Capture the cell that displays the provided text and extract its (X, Y) central coordinate. 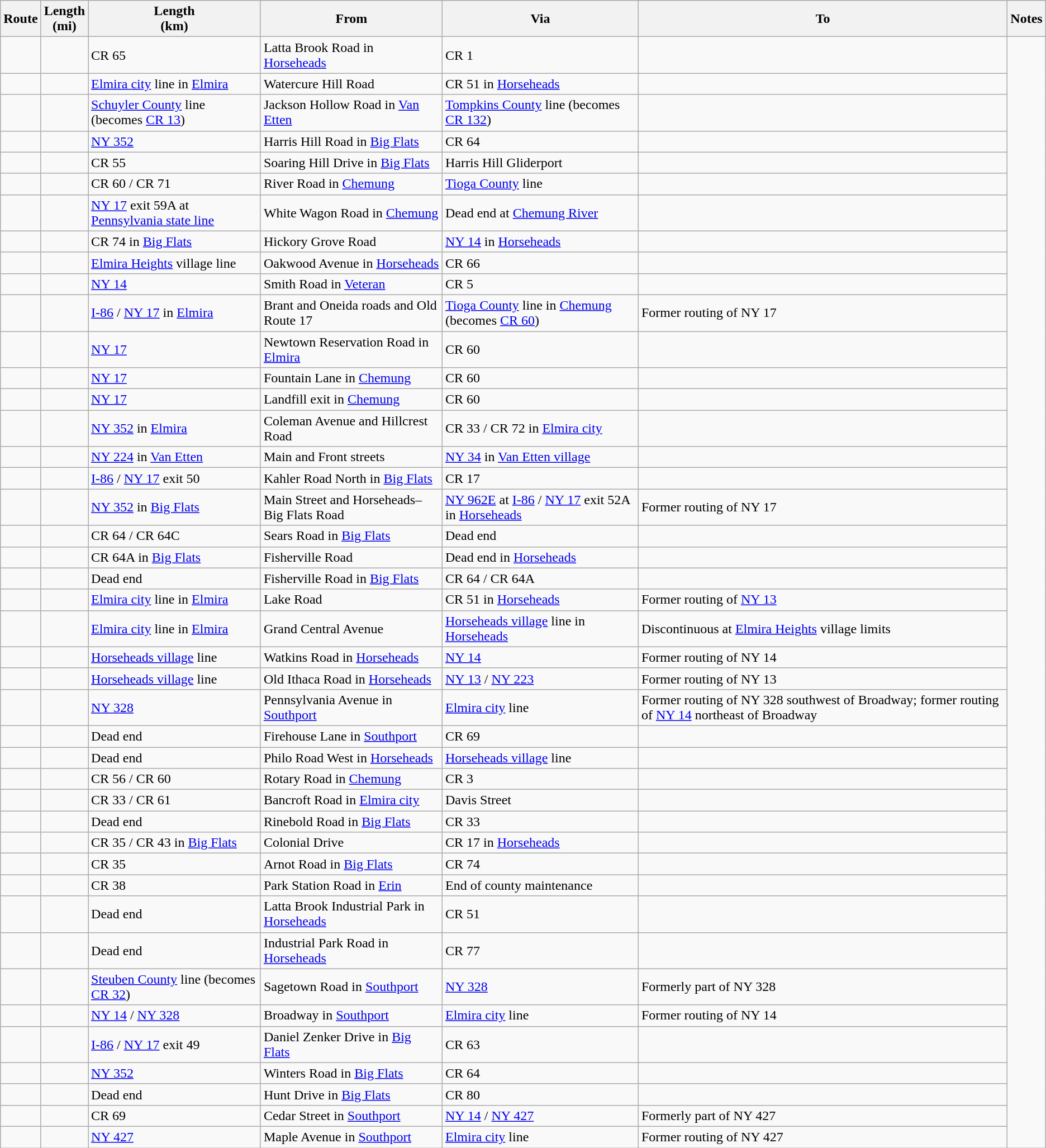
To (822, 19)
Broadway in Southport (351, 1016)
Elmira Heights village line (174, 263)
CR 74 (541, 864)
Discontinuous at Elmira Heights village limits (822, 628)
Davis Street (541, 800)
NY 17 exit 59A at Pennsylvania state line (174, 212)
I-86 / NY 17 in Elmira (174, 313)
Lake Road (351, 600)
Horseheads village line in Horseheads (541, 628)
Park Station Road in Erin (351, 885)
I-86 / NY 17 exit 49 (174, 1044)
Latta Brook Industrial Park in Horseheads (351, 914)
Sagetown Road in Southport (351, 987)
Former routing of NY 328 southwest of Broadway; former routing of NY 14 northeast of Broadway (822, 708)
Tioga County line (541, 184)
Tioga County line in Chemung (becomes CR 60) (541, 313)
Sears Road in Big Flats (351, 536)
NY 352 in Elmira (174, 428)
CR 74 in Big Flats (174, 241)
Latta Brook Road in Horseheads (351, 55)
Dead end at Chemung River (541, 212)
White Wagon Road in Chemung (351, 212)
CR 64 / CR 64A (541, 578)
CR 38 (174, 885)
Steuben County line (becomes CR 32) (174, 987)
CR 17 (541, 478)
CR 33 / CR 61 (174, 800)
CR 64 / CR 64C (174, 536)
CR 66 (541, 263)
Grand Central Avenue (351, 628)
CR 63 (541, 1044)
Winters Road in Big Flats (351, 1073)
Brant and Oneida roads and Old Route 17 (351, 313)
Cedar Street in Southport (351, 1116)
Formerly part of NY 328 (822, 987)
CR 64A in Big Flats (174, 557)
Hickory Grove Road (351, 241)
Fisherville Road (351, 557)
CR 33 / CR 72 in Elmira city (541, 428)
Fountain Lane in Chemung (351, 378)
NY 427 (174, 1137)
NY 224 in Van Etten (174, 457)
CR 55 (174, 163)
Landfill exit in Chemung (351, 400)
NY 14 / NY 328 (174, 1016)
Soaring Hill Drive in Big Flats (351, 163)
Via (541, 19)
Fisherville Road in Big Flats (351, 578)
CR 60 / CR 71 (174, 184)
CR 35 (174, 864)
River Road in Chemung (351, 184)
Hunt Drive in Big Flats (351, 1094)
Kahler Road North in Big Flats (351, 478)
CR 65 (174, 55)
Length(km) (174, 19)
Arnot Road in Big Flats (351, 864)
Tompkins County line (becomes CR 132) (541, 113)
Smith Road in Veteran (351, 284)
Newtown Reservation Road in Elmira (351, 349)
CR 56 / CR 60 (174, 779)
From (351, 19)
Oakwood Avenue in Horseheads (351, 263)
Harris Hill Road in Big Flats (351, 141)
Watercure Hill Road (351, 84)
CR 80 (541, 1094)
CR 33 (541, 822)
NY 14 in Horseheads (541, 241)
CR 5 (541, 284)
Main and Front streets (351, 457)
Philo Road West in Horseheads (351, 757)
Main Street and Horseheads–Big Flats Road (351, 507)
Coleman Avenue and Hillcrest Road (351, 428)
NY 352 in Big Flats (174, 507)
NY 13 / NY 223 (541, 679)
Daniel Zenker Drive in Big Flats (351, 1044)
Route (21, 19)
CR 77 (541, 950)
Maple Avenue in Southport (351, 1137)
Old Ithaca Road in Horseheads (351, 679)
Length(mi) (64, 19)
Pennsylvania Avenue in Southport (351, 708)
Rinebold Road in Big Flats (351, 822)
NY 14 / NY 427 (541, 1116)
End of county maintenance (541, 885)
Rotary Road in Chemung (351, 779)
Industrial Park Road in Horseheads (351, 950)
CR 3 (541, 779)
Colonial Drive (351, 843)
I-86 / NY 17 exit 50 (174, 478)
CR 1 (541, 55)
CR 17 in Horseheads (541, 843)
Jackson Hollow Road in Van Etten (351, 113)
NY 962E at I-86 / NY 17 exit 52A in Horseheads (541, 507)
Schuyler County line (becomes CR 13) (174, 113)
Bancroft Road in Elmira city (351, 800)
CR 35 / CR 43 in Big Flats (174, 843)
Formerly part of NY 427 (822, 1116)
CR 51 (541, 914)
Firehouse Lane in Southport (351, 736)
Watkins Road in Horseheads (351, 657)
Notes (1026, 19)
Dead end in Horseheads (541, 557)
Harris Hill Gliderport (541, 163)
Former routing of NY 427 (822, 1137)
NY 34 in Van Etten village (541, 457)
